Determine the [X, Y] coordinate at the center of the cell enclosing the given text.  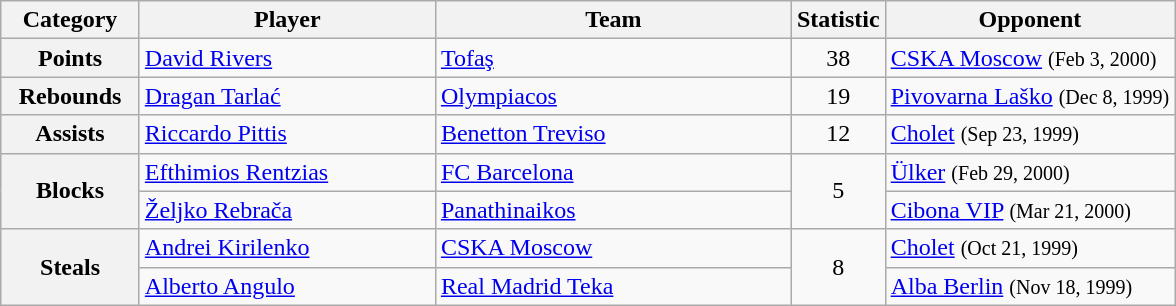
FC Barcelona [613, 172]
Cholet (Oct 21, 1999) [1030, 248]
Team [613, 20]
Alba Berlin (Nov 18, 1999) [1030, 286]
Points [70, 58]
Tofaş [613, 58]
Category [70, 20]
Rebounds [70, 96]
Blocks [70, 191]
19 [838, 96]
5 [838, 191]
Assists [70, 134]
Željko Rebrača [287, 210]
Benetton Treviso [613, 134]
Alberto Angulo [287, 286]
Cholet (Sep 23, 1999) [1030, 134]
Steals [70, 267]
Real Madrid Teka [613, 286]
Olympiacos [613, 96]
CSKA Moscow (Feb 3, 2000) [1030, 58]
Opponent [1030, 20]
Andrei Kirilenko [287, 248]
38 [838, 58]
Riccardo Pittis [287, 134]
12 [838, 134]
Pivovarna Laško (Dec 8, 1999) [1030, 96]
8 [838, 267]
CSKA Moscow [613, 248]
Panathinaikos [613, 210]
Efthimios Rentzias [287, 172]
David Rivers [287, 58]
Cibona VIP (Mar 21, 2000) [1030, 210]
Ülker (Feb 29, 2000) [1030, 172]
Dragan Tarlać [287, 96]
Statistic [838, 20]
Player [287, 20]
